Locate the cell with the specified text and output its [X, Y] center coordinate. 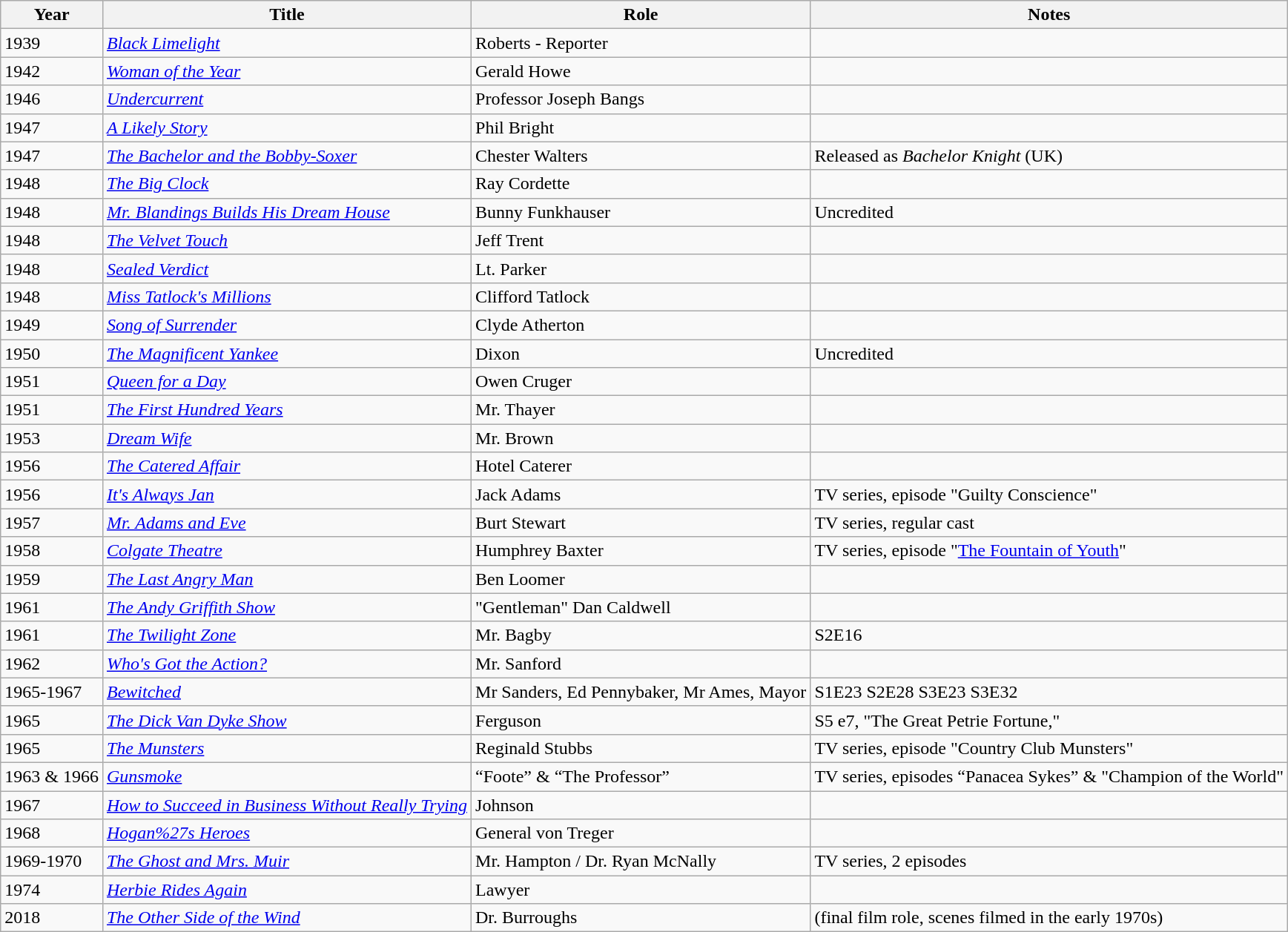
It's Always Jan [286, 495]
Mr. Sanford [641, 664]
Colgate Theatre [286, 551]
Owen Cruger [641, 382]
(final film role, scenes filmed in the early 1970s) [1049, 918]
General von Treger [641, 833]
1968 [52, 833]
Clifford Tatlock [641, 297]
The Munsters [286, 748]
Lt. Parker [641, 268]
S2E16 [1049, 635]
Ben Loomer [641, 579]
Mr Sanders, Ed Pennybaker, Mr Ames, Mayor [641, 692]
Notes [1049, 15]
TV series, episode "Guilty Conscience" [1049, 495]
TV series, episode "The Fountain of Youth" [1049, 551]
Lawyer [641, 890]
Ferguson [641, 720]
Herbie Rides Again [286, 890]
Bunny Funkhauser [641, 212]
The Magnificent Yankee [286, 354]
Gerald Howe [641, 71]
Chester Walters [641, 156]
1959 [52, 579]
Dixon [641, 354]
The Big Clock [286, 184]
Sealed Verdict [286, 268]
TV series, 2 episodes [1049, 862]
Title [286, 15]
Queen for a Day [286, 382]
The Andy Griffith Show [286, 607]
TV series, episodes “Panacea Sykes” & "Champion of the World" [1049, 776]
Dr. Burroughs [641, 918]
S1E23 S2E28 S3E23 S3E32 [1049, 692]
The Twilight Zone [286, 635]
TV series, regular cast [1049, 523]
Year [52, 15]
Mr. Brown [641, 438]
1967 [52, 804]
Who's Got the Action? [286, 664]
Gunsmoke [286, 776]
Undercurrent [286, 99]
Johnson [641, 804]
Mr. Adams and Eve [286, 523]
1962 [52, 664]
The First Hundred Years [286, 410]
Mr. Bagby [641, 635]
Dream Wife [286, 438]
TV series, episode "Country Club Munsters" [1049, 748]
Jack Adams [641, 495]
Mr. Hampton / Dr. Ryan McNally [641, 862]
The Last Angry Man [286, 579]
The Velvet Touch [286, 240]
S5 e7, "The Great Petrie Fortune," [1049, 720]
1942 [52, 71]
Ray Cordette [641, 184]
1974 [52, 890]
Woman of the Year [286, 71]
Roberts - Reporter [641, 43]
Released as Bachelor Knight (UK) [1049, 156]
1949 [52, 325]
Jeff Trent [641, 240]
Mr. Blandings Builds His Dream House [286, 212]
Miss Tatlock's Millions [286, 297]
Mr. Thayer [641, 410]
The Bachelor and the Bobby-Soxer [286, 156]
1953 [52, 438]
“Foote” & “The Professor” [641, 776]
Reginald Stubbs [641, 748]
Black Limelight [286, 43]
The Dick Van Dyke Show [286, 720]
The Other Side of the Wind [286, 918]
The Ghost and Mrs. Muir [286, 862]
1946 [52, 99]
1939 [52, 43]
Phil Bright [641, 128]
1958 [52, 551]
1965-1967 [52, 692]
Clyde Atherton [641, 325]
Hotel Caterer [641, 466]
Humphrey Baxter [641, 551]
1969-1970 [52, 862]
A Likely Story [286, 128]
Burt Stewart [641, 523]
How to Succeed in Business Without Really Trying [286, 804]
The Catered Affair [286, 466]
Song of Surrender [286, 325]
Professor Joseph Bangs [641, 99]
1950 [52, 354]
1957 [52, 523]
Hogan%27s Heroes [286, 833]
2018 [52, 918]
1963 & 1966 [52, 776]
Role [641, 15]
"Gentleman" Dan Caldwell [641, 607]
Bewitched [286, 692]
